Return the (X, Y) coordinate for the center point of the cell that contains the specified text.  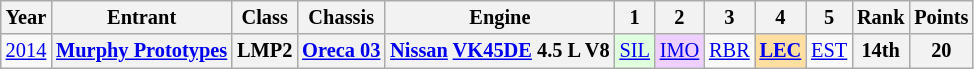
Points (941, 17)
Nissan VK45DE 4.5 L V8 (500, 51)
3 (729, 17)
Rank (880, 17)
EST (829, 51)
5 (829, 17)
2 (680, 17)
LEC (781, 51)
20 (941, 51)
2014 (26, 51)
IMO (680, 51)
Murphy Prototypes (142, 51)
4 (781, 17)
RBR (729, 51)
Entrant (142, 17)
1 (635, 17)
LMP2 (264, 51)
SIL (635, 51)
Chassis (341, 17)
14th (880, 51)
Engine (500, 17)
Class (264, 17)
Year (26, 17)
Oreca 03 (341, 51)
